Extract the (X, Y) coordinate from the center of the cell holding the provided text.  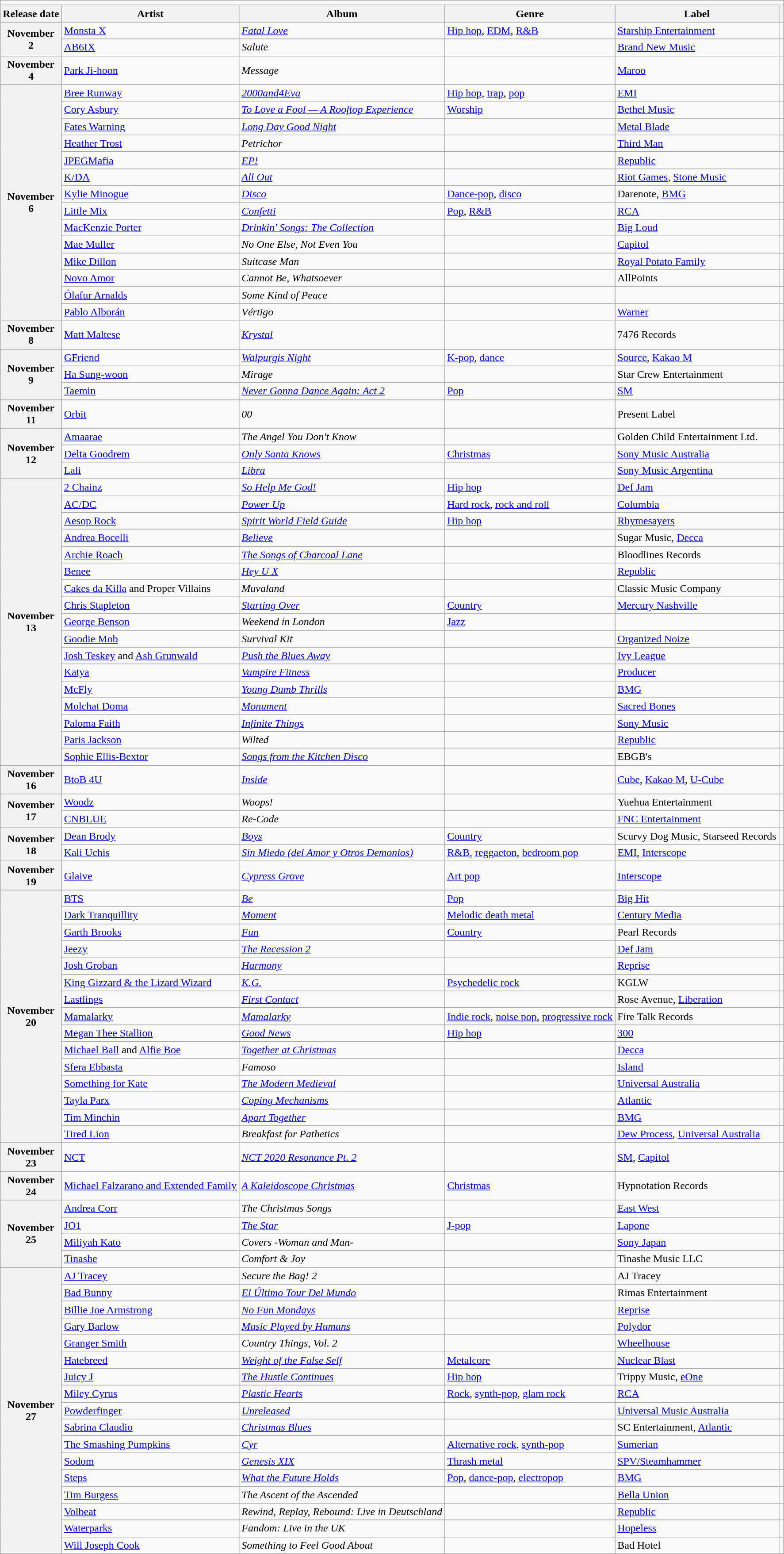
Songs from the Kitchen Disco (342, 756)
Little Mix (150, 211)
The Recession 2 (342, 949)
Present Label (697, 414)
November17 (31, 811)
Be (342, 898)
Megan Thee Stallion (150, 1033)
Famoso (342, 1067)
Michael Ball and Alfie Boe (150, 1050)
Sugar Music, Decca (697, 538)
Young Dumb Thrills (342, 689)
Disco (342, 194)
Libra (342, 470)
Sin Miedo (del Amor y Otros Demonios) (342, 853)
Pop, dance-pop, electropop (530, 1478)
Island (697, 1067)
November2 (31, 39)
Salute (342, 47)
George Benson (150, 622)
Harmony (342, 966)
Covers -Woman and Man- (342, 1242)
Melodic death metal (530, 915)
The Star (342, 1225)
Lali (150, 470)
Source, Kakao M (697, 357)
Something for Kate (150, 1084)
Jeezy (150, 949)
Miley Cyrus (150, 1394)
Spirit World Field Guide (342, 521)
Pop, R&B (530, 211)
Rimas Entertainment (697, 1293)
SM, Capitol (697, 1157)
Some Kind of Peace (342, 295)
The Christmas Songs (342, 1209)
Tinashe (150, 1259)
Producer (697, 672)
Kali Uchis (150, 853)
Novo Amor (150, 278)
Bree Runway (150, 93)
Benee (150, 572)
Universal Music Australia (697, 1411)
FNC Entertainment (697, 819)
Atlantic (697, 1101)
All Out (342, 177)
Bella Union (697, 1495)
Granger Smith (150, 1343)
Rose Avenue, Liberation (697, 999)
Vampire Fitness (342, 672)
Hip hop, trap, pop (530, 93)
JPEGMafia (150, 160)
King Gizzard & the Lizard Wizard (150, 982)
Third Man (697, 143)
Rewind, Replay, Rebound: Live in Deutschland (342, 1512)
November12 (31, 453)
Kylie Minogue (150, 194)
The Modern Medieval (342, 1084)
AB6IX (150, 47)
Artist (150, 14)
EMI, Interscope (697, 853)
Christmas Blues (342, 1427)
EP! (342, 160)
Volbeat (150, 1512)
Fates Warning (150, 127)
SC Entertainment, Atlantic (697, 1427)
November9 (31, 374)
Tinashe Music LLC (697, 1259)
Glaive (150, 876)
Park Ji-hoon (150, 70)
Wheelhouse (697, 1343)
No One Else, Not Even You (342, 245)
Believe (342, 538)
Sony Japan (697, 1242)
Katya (150, 672)
CNBLUE (150, 819)
Ha Sung-woon (150, 374)
Classic Music Company (697, 588)
November23 (31, 1157)
Sacred Bones (697, 706)
Star Crew Entertainment (697, 374)
NCT 2020 Resonance Pt. 2 (342, 1157)
7476 Records (697, 334)
Indie rock, noise pop, progressive rock (530, 1016)
Bloodlines Records (697, 555)
SPV/Steamhammer (697, 1461)
Bethel Music (697, 110)
Decca (697, 1050)
300 (697, 1033)
Pearl Records (697, 932)
SM (697, 391)
Label (697, 14)
November27 (31, 1410)
Sabrina Claudio (150, 1427)
Fandom: Live in the UK (342, 1528)
NCT (150, 1157)
Music Played by Humans (342, 1326)
Secure the Bag! 2 (342, 1276)
Sodom (150, 1461)
Petrichor (342, 143)
Matt Maltese (150, 334)
Push the Blues Away (342, 656)
Tired Lion (150, 1134)
Rhymesayers (697, 521)
Big Loud (697, 228)
A Kaleidoscope Christmas (342, 1186)
November24 (31, 1186)
Steps (150, 1478)
JO1 (150, 1225)
Cannot Be, Whatsoever (342, 278)
Muvaland (342, 588)
To Love a Fool — A Rooftop Experience (342, 110)
Archie Roach (150, 555)
Goodie Mob (150, 639)
Monument (342, 706)
Miliyah Kato (150, 1242)
BtoB 4U (150, 779)
Century Media (697, 915)
Hip hop, EDM, R&B (530, 31)
Woodz (150, 802)
Yuehua Entertainment (697, 802)
00 (342, 414)
Message (342, 70)
Woops! (342, 802)
Big Hit (697, 898)
Breakfast for Pathetics (342, 1134)
Waterparks (150, 1528)
Worship (530, 110)
2 Chainz (150, 487)
November4 (31, 70)
Trippy Music, eOne (697, 1377)
Chris Stapleton (150, 605)
November11 (31, 414)
Powderfinger (150, 1411)
Suitcase Man (342, 261)
McFly (150, 689)
EMI (697, 93)
Cypress Grove (342, 876)
Dark Tranquillity (150, 915)
Jazz (530, 622)
Apart Together (342, 1117)
AllPoints (697, 278)
Paloma Faith (150, 723)
Starship Entertainment (697, 31)
Power Up (342, 504)
Interscope (697, 876)
First Contact (342, 999)
Darenote, BMG (697, 194)
Mirage (342, 374)
Josh Groban (150, 966)
Will Joseph Cook (150, 1545)
Fun (342, 932)
Bad Hotel (697, 1545)
November18 (31, 844)
Sony Music (697, 723)
Something to Feel Good About (342, 1545)
Brand New Music (697, 47)
KGLW (697, 982)
Metal Blade (697, 127)
BTS (150, 898)
Psychedelic rock (530, 982)
El Último Tour Del Mundo (342, 1293)
Sumerian (697, 1444)
November19 (31, 876)
Warner (697, 312)
Weight of the False Self (342, 1360)
MacKenzie Porter (150, 228)
Royal Potato Family (697, 261)
Paris Jackson (150, 740)
2000and4Eva (342, 93)
Plastic Hearts (342, 1394)
Confetti (342, 211)
Alternative rock, synth-pop (530, 1444)
Metalcore (530, 1360)
November8 (31, 334)
Genesis XIX (342, 1461)
J-pop (530, 1225)
Cyr (342, 1444)
Moment (342, 915)
Gary Barlow (150, 1326)
November16 (31, 779)
Tim Minchin (150, 1117)
Polydor (697, 1326)
So Help Me God! (342, 487)
K/DA (150, 177)
Wilted (342, 740)
Mercury Nashville (697, 605)
Nuclear Blast (697, 1360)
Organized Noize (697, 639)
Cakes da Killa and Proper Villains (150, 588)
Weekend in London (342, 622)
Scurvy Dog Music, Starseed Records (697, 836)
Cube, Kakao M, U-Cube (697, 779)
The Songs of Charcoal Lane (342, 555)
Lapone (697, 1225)
Maroo (697, 70)
Good News (342, 1033)
Columbia (697, 504)
Drinkin' Songs: The Collection (342, 228)
Re-Code (342, 819)
Unreleased (342, 1411)
Garth Brooks (150, 932)
Juicy J (150, 1377)
Ivy League (697, 656)
Sony Music Australia (697, 453)
Inside (342, 779)
Molchat Doma (150, 706)
Lastlings (150, 999)
Taemin (150, 391)
Fatal Love (342, 31)
Mike Dillon (150, 261)
Tayla Parx (150, 1101)
Josh Teskey and Ash Grunwald (150, 656)
East West (697, 1209)
Hard rock, rock and roll (530, 504)
Vértigo (342, 312)
Walpurgis Night (342, 357)
Tim Burgess (150, 1495)
Amaarae (150, 437)
Genre (530, 14)
Capitol (697, 245)
Comfort & Joy (342, 1259)
Billie Joe Armstrong (150, 1309)
Monsta X (150, 31)
Country Things, Vol. 2 (342, 1343)
Release date (31, 14)
Golden Child Entertainment Ltd. (697, 437)
Starting Over (342, 605)
Bad Bunny (150, 1293)
Sony Music Argentina (697, 470)
Hey U X (342, 572)
Album (342, 14)
November25 (31, 1234)
The Angel You Don't Know (342, 437)
Never Gonna Dance Again: Act 2 (342, 391)
Delta Goodrem (150, 453)
Cory Asbury (150, 110)
Universal Australia (697, 1084)
November20 (31, 1017)
What the Future Holds (342, 1478)
November6 (31, 203)
The Ascent of the Ascended (342, 1495)
Dean Brody (150, 836)
Thrash metal (530, 1461)
Art pop (530, 876)
Aesop Rock (150, 521)
No Fun Mondays (342, 1309)
GFriend (150, 357)
The Smashing Pumpkins (150, 1444)
Coping Mechanisms (342, 1101)
Krystal (342, 334)
Riot Games, Stone Music (697, 177)
Hatebreed (150, 1360)
Michael Falzarano and Extended Family (150, 1186)
Together at Christmas (342, 1050)
November13 (31, 622)
EBGB's (697, 756)
Hopeless (697, 1528)
AC/DC (150, 504)
Only Santa Knows (342, 453)
Sophie Ellis-Bextor (150, 756)
Andrea Bocelli (150, 538)
Infinite Things (342, 723)
Dew Process, Universal Australia (697, 1134)
Heather Trost (150, 143)
Pablo Alborán (150, 312)
Long Day Good Night (342, 127)
Sfera Ebbasta (150, 1067)
Hypnotation Records (697, 1186)
K.G. (342, 982)
K-pop, dance (530, 357)
Survival Kit (342, 639)
Mae Muller (150, 245)
Dance-pop, disco (530, 194)
The Hustle Continues (342, 1377)
Orbit (150, 414)
Ólafur Arnalds (150, 295)
Andrea Corr (150, 1209)
Fire Talk Records (697, 1016)
Rock, synth-pop, glam rock (530, 1394)
Boys (342, 836)
R&B, reggaeton, bedroom pop (530, 853)
